Provide the [x, y] coordinate of the cell's center where the given text is located.  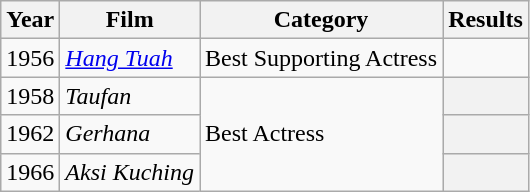
Best Actress [322, 134]
Results [486, 20]
Year [30, 20]
Film [130, 20]
Aksi Kuching [130, 172]
1958 [30, 96]
Taufan [130, 96]
1962 [30, 134]
1966 [30, 172]
Hang Tuah [130, 58]
Gerhana [130, 134]
1956 [30, 58]
Best Supporting Actress [322, 58]
Category [322, 20]
